Detect which cell encompasses the target text, then output its (x, y) center coordinate. 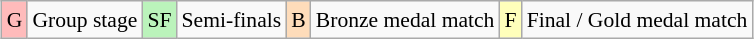
B (298, 20)
Group stage (84, 20)
F (510, 20)
Semi-finals (232, 20)
SF (159, 20)
Bronze medal match (406, 20)
Final / Gold medal match (638, 20)
G (15, 20)
